Determine the (X, Y) coordinate at the center of the cell enclosing the given text.  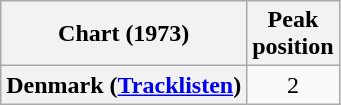
Denmark (Tracklisten) (124, 85)
Peakposition (293, 34)
2 (293, 85)
Chart (1973) (124, 34)
